From the cell containing the given text, extract its center point as (x, y) coordinate. 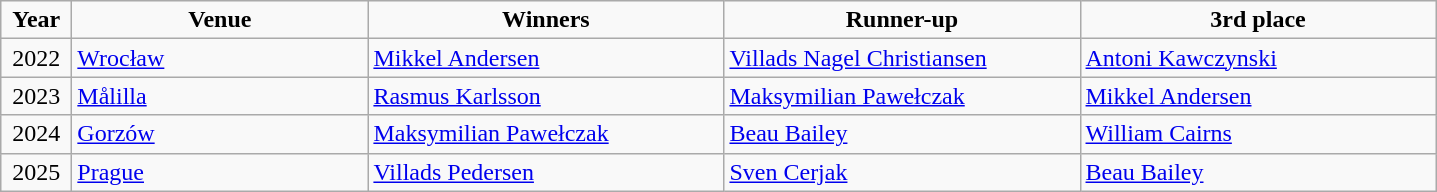
Villads Pedersen (546, 172)
3rd place (1258, 20)
Gorzów (220, 134)
Antoni Kawczynski (1258, 58)
Sven Cerjak (902, 172)
Runner-up (902, 20)
Prague (220, 172)
Year (36, 20)
William Cairns (1258, 134)
Målilla (220, 96)
2023 (36, 96)
2025 (36, 172)
Villads Nagel Christiansen (902, 58)
2022 (36, 58)
Winners (546, 20)
Rasmus Karlsson (546, 96)
Venue (220, 20)
2024 (36, 134)
Wrocław (220, 58)
